Extract the (X, Y) coordinate from the center of the cell holding the provided text.  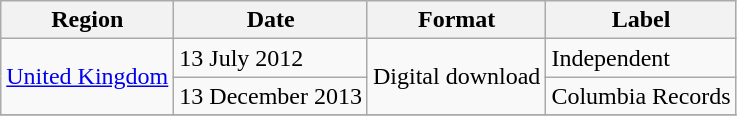
Label (641, 20)
Format (456, 20)
Independent (641, 58)
13 July 2012 (271, 58)
Date (271, 20)
13 December 2013 (271, 96)
Columbia Records (641, 96)
Digital download (456, 77)
United Kingdom (88, 77)
Region (88, 20)
